Search for the cell housing the specified text and yield its (X, Y) center coordinate. 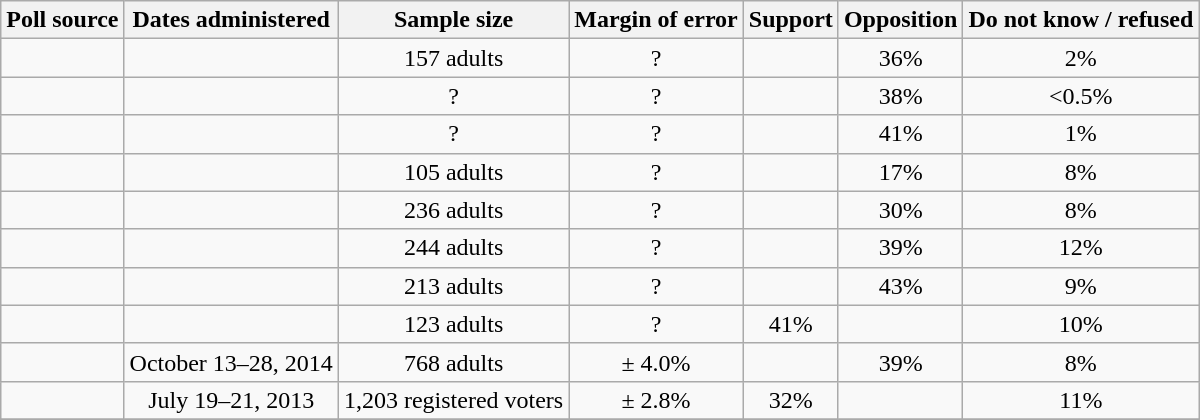
Opposition (900, 20)
Margin of error (656, 20)
36% (900, 58)
Dates administered (231, 20)
Sample size (453, 20)
10% (1081, 324)
<0.5% (1081, 96)
October 13–28, 2014 (231, 362)
32% (790, 400)
12% (1081, 248)
2% (1081, 58)
213 adults (453, 286)
43% (900, 286)
244 adults (453, 248)
July 19–21, 2013 (231, 400)
768 adults (453, 362)
± 4.0% (656, 362)
157 adults (453, 58)
123 adults (453, 324)
38% (900, 96)
± 2.8% (656, 400)
Poll source (62, 20)
11% (1081, 400)
17% (900, 172)
1,203 registered voters (453, 400)
105 adults (453, 172)
236 adults (453, 210)
Do not know / refused (1081, 20)
30% (900, 210)
9% (1081, 286)
1% (1081, 134)
Support (790, 20)
